Return (X, Y) of the center of cell containing provided text 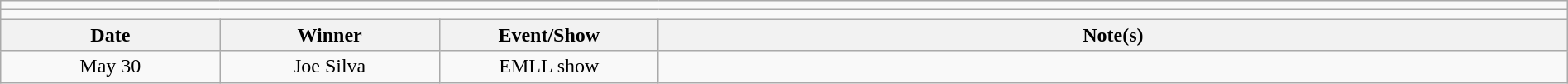
May 30 (111, 67)
Joe Silva (329, 67)
EMLL show (549, 67)
Winner (329, 35)
Date (111, 35)
Note(s) (1113, 35)
Event/Show (549, 35)
